Provide the [x, y] coordinate of the cell's center where the given text is located.  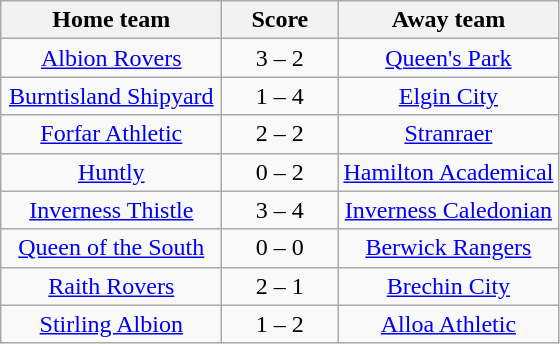
0 – 2 [280, 172]
3 – 2 [280, 58]
Brechin City [448, 286]
Queen's Park [448, 58]
1 – 4 [280, 96]
0 – 0 [280, 248]
Inverness Thistle [112, 210]
2 – 2 [280, 134]
3 – 4 [280, 210]
Stirling Albion [112, 324]
Burntisland Shipyard [112, 96]
Home team [112, 20]
Albion Rovers [112, 58]
Alloa Athletic [448, 324]
Away team [448, 20]
2 – 1 [280, 286]
Score [280, 20]
Berwick Rangers [448, 248]
Raith Rovers [112, 286]
Forfar Athletic [112, 134]
Hamilton Academical [448, 172]
Elgin City [448, 96]
Queen of the South [112, 248]
Huntly [112, 172]
1 – 2 [280, 324]
Stranraer [448, 134]
Inverness Caledonian [448, 210]
